Scan for the cell matching the given text and deliver its (x, y) coordinate at center. 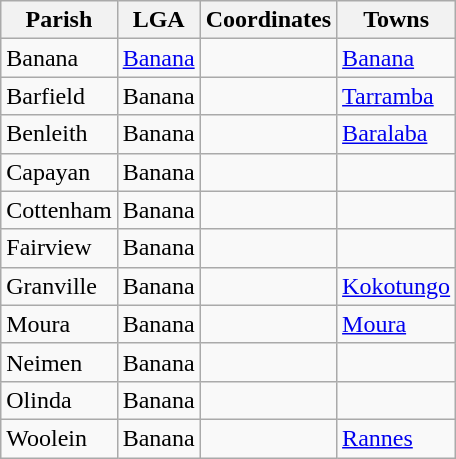
LGA (158, 20)
Cottenham (59, 210)
Parish (59, 20)
Benleith (59, 134)
Baralaba (396, 134)
Olinda (59, 400)
Rannes (396, 438)
Towns (396, 20)
Kokotungo (396, 286)
Barfield (59, 96)
Capayan (59, 172)
Fairview (59, 248)
Neimen (59, 362)
Coordinates (268, 20)
Granville (59, 286)
Woolein (59, 438)
Tarramba (396, 96)
